Locate the cell with the specified text and output its [x, y] center coordinate. 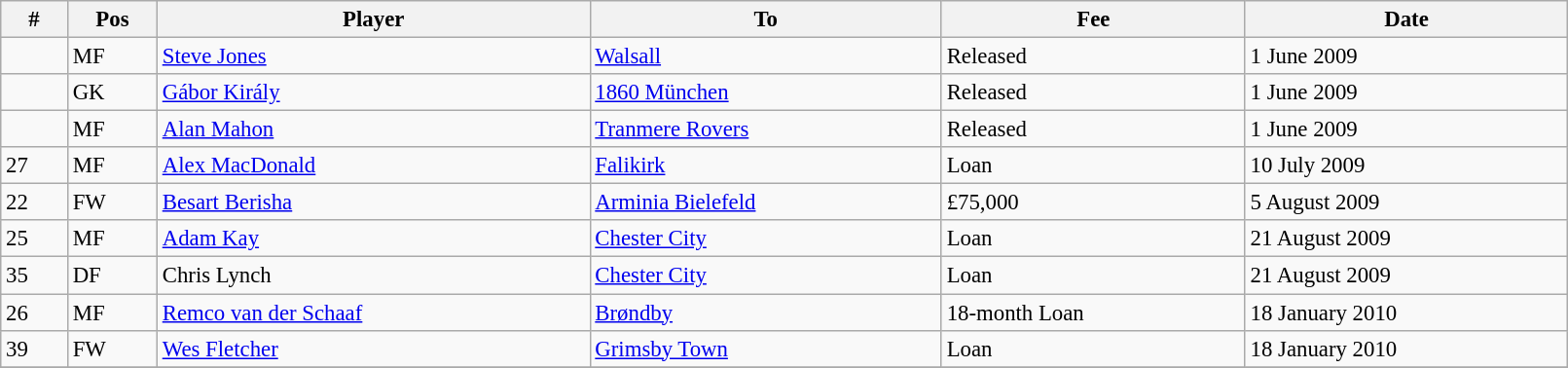
Arminia Bielefeld [765, 202]
DF [112, 276]
To [765, 19]
Brøndby [765, 313]
Alan Mahon [374, 129]
£75,000 [1093, 202]
Player [374, 19]
25 [35, 239]
26 [35, 313]
Steve Jones [374, 56]
35 [35, 276]
Fee [1093, 19]
Pos [112, 19]
Besart Berisha [374, 202]
Grimsby Town [765, 349]
1860 München [765, 92]
Adam Kay [374, 239]
Remco van der Schaaf [374, 313]
Gábor Király [374, 92]
GK [112, 92]
Falikirk [765, 166]
5 August 2009 [1406, 202]
Date [1406, 19]
Alex MacDonald [374, 166]
Walsall [765, 56]
39 [35, 349]
# [35, 19]
Chris Lynch [374, 276]
10 July 2009 [1406, 166]
Wes Fletcher [374, 349]
18-month Loan [1093, 313]
27 [35, 166]
Tranmere Rovers [765, 129]
22 [35, 202]
